Locate the cell with the specified text and output its [X, Y] center coordinate. 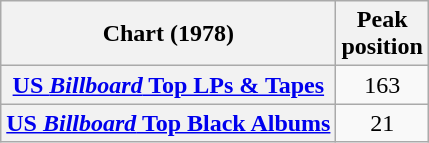
Peak position [382, 34]
21 [382, 123]
Chart (1978) [168, 34]
US Billboard Top Black Albums [168, 123]
163 [382, 85]
US Billboard Top LPs & Tapes [168, 85]
